Output the (x, y) coordinate of the center of the cell containing the given text.  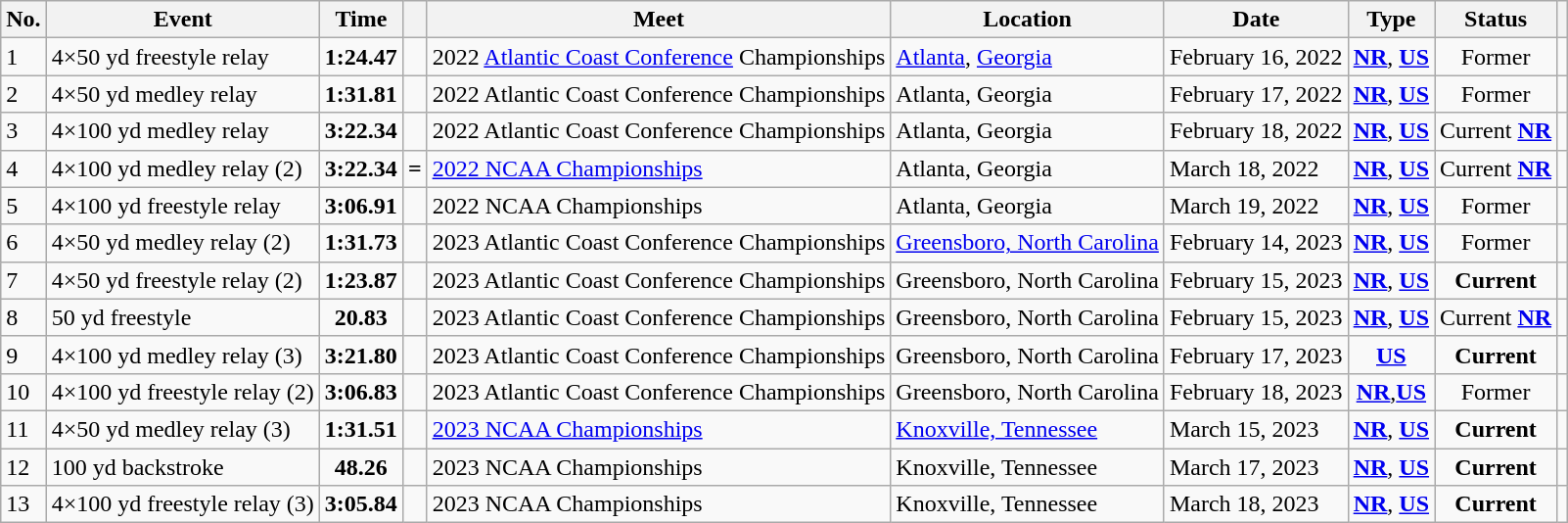
48.26 (360, 467)
4×50 yd freestyle relay (182, 57)
February 16, 2022 (1256, 57)
13 (23, 504)
Location (1028, 20)
1 (23, 57)
4×50 yd medley relay (2) (182, 243)
3:21.80 (360, 355)
NR,US (1391, 392)
1:31.81 (360, 94)
March 18, 2023 (1256, 504)
4×50 yd freestyle relay (2) (182, 280)
March 19, 2022 (1256, 206)
6 (23, 243)
US (1391, 355)
Status (1496, 20)
Meet (659, 20)
3:06.91 (360, 206)
11 (23, 429)
10 (23, 392)
7 (23, 280)
1:23.87 (360, 280)
4×100 yd medley relay (2) (182, 168)
March 18, 2022 (1256, 168)
4×100 yd freestyle relay (3) (182, 504)
4×100 yd medley relay (3) (182, 355)
4×100 yd freestyle relay (182, 206)
February 17, 2023 (1256, 355)
Event (182, 20)
100 yd backstroke (182, 467)
4×100 yd medley relay (182, 131)
20.83 (360, 317)
Time (360, 20)
4×100 yd freestyle relay (2) (182, 392)
1:31.73 (360, 243)
February 14, 2023 (1256, 243)
4×50 yd medley relay (182, 94)
No. (23, 20)
Type (1391, 20)
4×50 yd medley relay (3) (182, 429)
March 15, 2023 (1256, 429)
February 18, 2023 (1256, 392)
9 (23, 355)
3:06.83 (360, 392)
8 (23, 317)
50 yd freestyle (182, 317)
1:31.51 (360, 429)
Date (1256, 20)
3 (23, 131)
March 17, 2023 (1256, 467)
February 17, 2022 (1256, 94)
4 (23, 168)
3:05.84 (360, 504)
February 18, 2022 (1256, 131)
12 (23, 467)
5 (23, 206)
2 (23, 94)
1:24.47 (360, 57)
= (415, 168)
